Extract the (x, y) coordinate from the center of the cell holding the provided text.  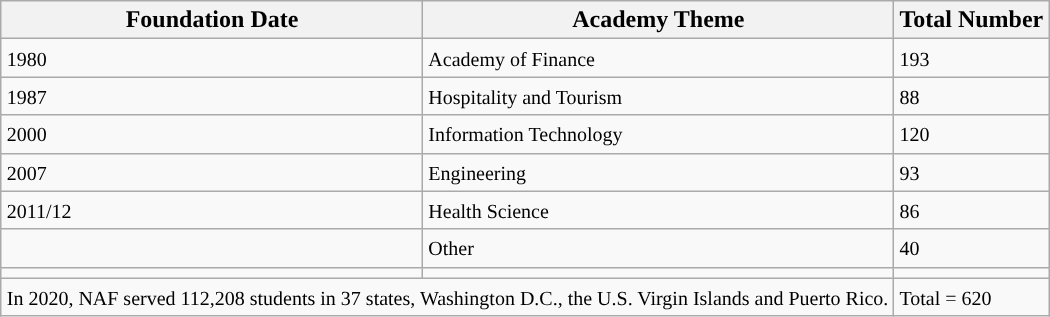
2000 (212, 134)
Total = 620 (972, 297)
Information Technology (658, 134)
Academy Theme (658, 20)
1987 (212, 96)
Engineering (658, 172)
In 2020, NAF served 112,208 students in 37 states, Washington D.C., the U.S. Virgin Islands and Puerto Rico. (448, 297)
Hospitality and Tourism (658, 96)
Other (658, 248)
88 (972, 96)
2011/12 (212, 210)
Total Number (972, 20)
120 (972, 134)
Health Science (658, 210)
86 (972, 210)
1980 (212, 58)
193 (972, 58)
2007 (212, 172)
Foundation Date (212, 20)
40 (972, 248)
93 (972, 172)
Academy of Finance (658, 58)
